From the cell containing the given text, extract its center point as [x, y] coordinate. 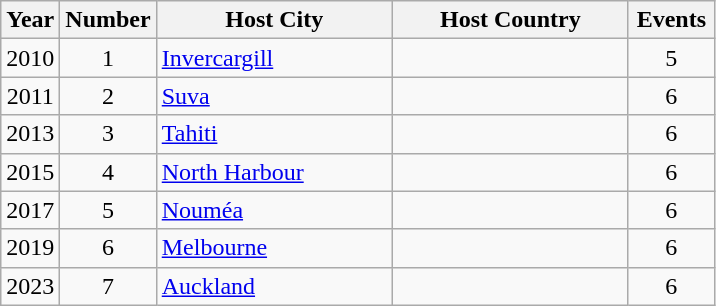
North Harbour [274, 172]
3 [108, 134]
2011 [30, 96]
Melbourne [274, 248]
Suva [274, 96]
2019 [30, 248]
Number [108, 20]
2013 [30, 134]
Nouméa [274, 210]
7 [108, 286]
Year [30, 20]
Host Country [510, 20]
2023 [30, 286]
2015 [30, 172]
2 [108, 96]
Auckland [274, 286]
Host City [274, 20]
Invercargill [274, 58]
1 [108, 58]
2010 [30, 58]
Tahiti [274, 134]
Events [671, 20]
4 [108, 172]
2017 [30, 210]
